Find where the given text appears and provide that cell's center as [x, y] coordinate. 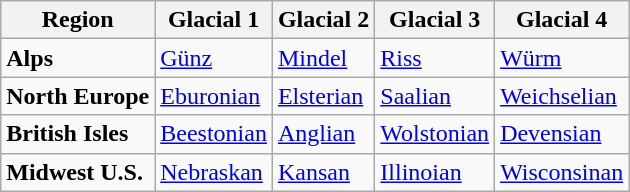
Saalian [435, 96]
Devensian [562, 134]
North Europe [78, 96]
Glacial 1 [214, 20]
Günz [214, 58]
Weichselian [562, 96]
Beestonian [214, 134]
British Isles [78, 134]
Elsterian [323, 96]
Glacial 4 [562, 20]
Nebraskan [214, 172]
Region [78, 20]
Wisconsinan [562, 172]
Kansan [323, 172]
Mindel [323, 58]
Riss [435, 58]
Würm [562, 58]
Anglian [323, 134]
Glacial 2 [323, 20]
Illinoian [435, 172]
Wolstonian [435, 134]
Glacial 3 [435, 20]
Eburonian [214, 96]
Alps [78, 58]
Midwest U.S. [78, 172]
